Capture the cell that displays the provided text and extract its [X, Y] central coordinate. 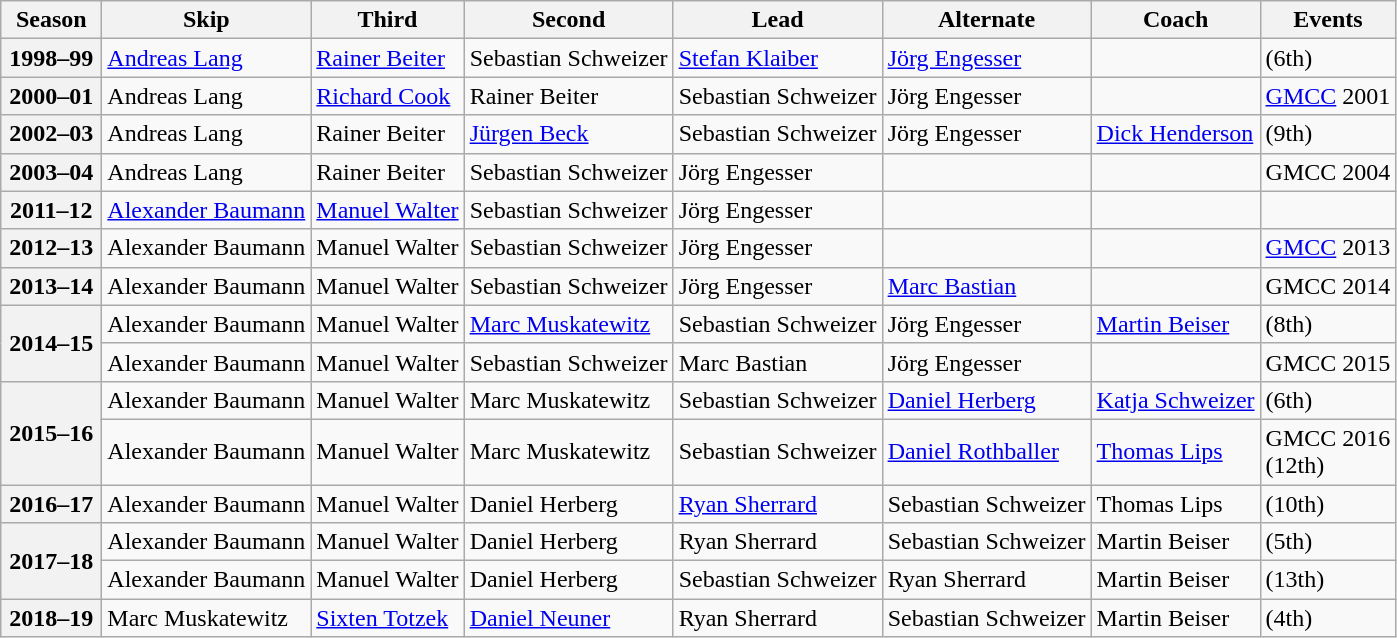
2015–16 [52, 432]
2003–04 [52, 172]
GMCC 2016 (12th) [1328, 452]
2000–01 [52, 96]
2012–13 [52, 248]
2014–15 [52, 343]
2016–17 [52, 503]
Daniel Neuner [568, 618]
Lead [778, 20]
1998–99 [52, 58]
Season [52, 20]
Daniel Rothballer [986, 452]
Jürgen Beck [568, 134]
GMCC 2014 [1328, 286]
(10th) [1328, 503]
2013–14 [52, 286]
GMCC 2015 [1328, 362]
GMCC 2004 [1328, 172]
GMCC 2001 [1328, 96]
Richard Cook [388, 96]
(9th) [1328, 134]
Coach [1176, 20]
Third [388, 20]
(4th) [1328, 618]
2011–12 [52, 210]
(13th) [1328, 580]
Katja Schweizer [1176, 400]
Skip [206, 20]
2002–03 [52, 134]
2017–18 [52, 561]
Sixten Totzek [388, 618]
Events [1328, 20]
Second [568, 20]
(5th) [1328, 542]
Alternate [986, 20]
Dick Henderson [1176, 134]
(8th) [1328, 324]
2018–19 [52, 618]
Stefan Klaiber [778, 58]
GMCC 2013 [1328, 248]
